Return [X, Y] of the center of cell containing provided text 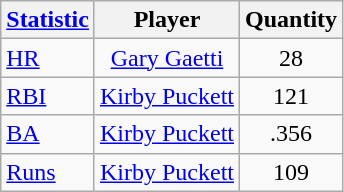
BA [48, 134]
RBI [48, 96]
109 [292, 172]
28 [292, 58]
Runs [48, 172]
HR [48, 58]
Player [166, 20]
.356 [292, 134]
Statistic [48, 20]
Quantity [292, 20]
121 [292, 96]
Gary Gaetti [166, 58]
